Pinpoint the cell where the given text exists, returning its (x, y) midpoint coordinate. 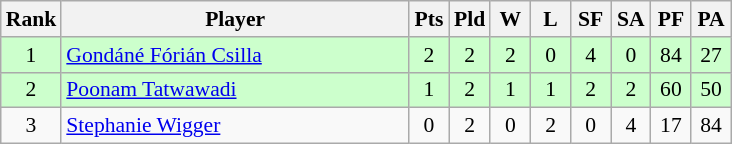
PF (671, 19)
SF (591, 19)
Gondáné Fórián Csilla (235, 55)
3 (32, 126)
PA (711, 19)
50 (711, 90)
Rank (32, 19)
17 (671, 126)
Stephanie Wigger (235, 126)
W (510, 19)
Player (235, 19)
Pld (470, 19)
SA (631, 19)
L (550, 19)
Poonam Tatwawadi (235, 90)
60 (671, 90)
Pts (429, 19)
27 (711, 55)
